Return (X, Y) of the center of cell containing provided text 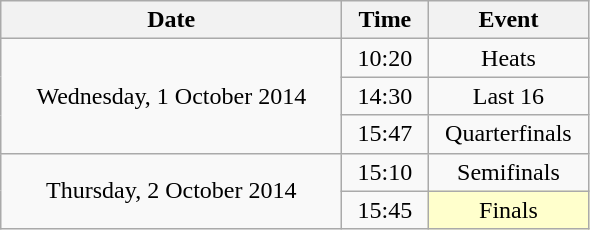
15:10 (385, 172)
10:20 (385, 58)
Thursday, 2 October 2014 (172, 191)
Heats (508, 58)
Wednesday, 1 October 2014 (172, 96)
Quarterfinals (508, 134)
14:30 (385, 96)
Finals (508, 210)
Event (508, 20)
Last 16 (508, 96)
Date (172, 20)
Semifinals (508, 172)
15:45 (385, 210)
15:47 (385, 134)
Time (385, 20)
